Search for the cell housing the specified text and yield its [X, Y] center coordinate. 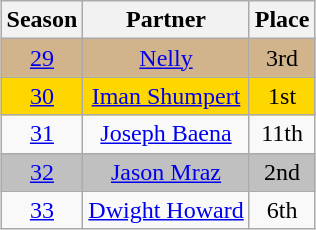
32 [42, 172]
Jason Mraz [166, 172]
3rd [282, 58]
31 [42, 134]
Season [42, 20]
1st [282, 96]
Dwight Howard [166, 210]
Place [282, 20]
Nelly [166, 58]
29 [42, 58]
30 [42, 96]
Joseph Baena [166, 134]
2nd [282, 172]
33 [42, 210]
Partner [166, 20]
6th [282, 210]
Iman Shumpert [166, 96]
11th [282, 134]
